Return [x, y] of the center of cell containing provided text 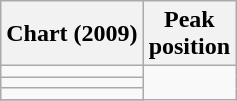
Peakposition [189, 34]
Chart (2009) [72, 34]
